From the cell containing the given text, extract its center point as (x, y) coordinate. 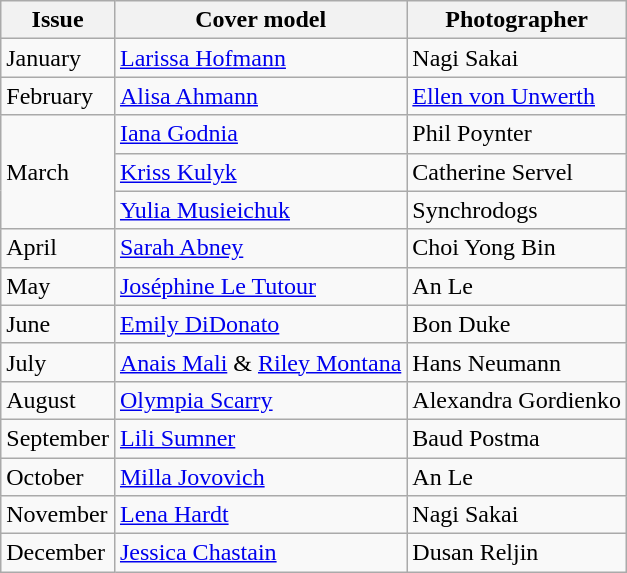
Choi Yong Bin (517, 248)
November (58, 515)
Phil Poynter (517, 134)
Cover model (260, 20)
Yulia Musieichuk (260, 210)
Milla Jovovich (260, 477)
January (58, 58)
Emily DiDonato (260, 324)
September (58, 438)
May (58, 286)
Issue (58, 20)
October (58, 477)
Jessica Chastain (260, 553)
Joséphine Le Tutour (260, 286)
Sarah Abney (260, 248)
Larissa Hofmann (260, 58)
Anais Mali & Riley Montana (260, 362)
Olympia Scarry (260, 400)
Baud Postma (517, 438)
December (58, 553)
Synchrodogs (517, 210)
June (58, 324)
Bon Duke (517, 324)
Photographer (517, 20)
Ellen von Unwerth (517, 96)
Alexandra Gordienko (517, 400)
Iana Godnia (260, 134)
July (58, 362)
Hans Neumann (517, 362)
Lili Sumner (260, 438)
March (58, 172)
Catherine Servel (517, 172)
August (58, 400)
Alisa Ahmann (260, 96)
February (58, 96)
April (58, 248)
Lena Hardt (260, 515)
Dusan Reljin (517, 553)
Kriss Kulyk (260, 172)
